Scan for the cell matching the given text and deliver its [X, Y] coordinate at center. 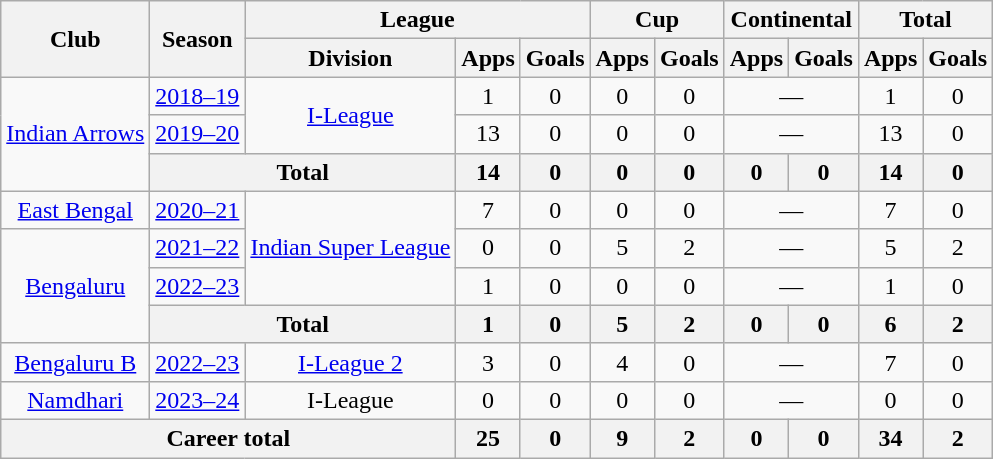
2018–19 [198, 96]
9 [622, 438]
2020–21 [198, 210]
East Bengal [76, 210]
Division [350, 58]
4 [622, 362]
6 [890, 324]
Bengaluru [76, 286]
2023–24 [198, 400]
League [418, 20]
Continental [791, 20]
2019–20 [198, 134]
I-League 2 [350, 362]
25 [488, 438]
Cup [657, 20]
3 [488, 362]
34 [890, 438]
Namdhari [76, 400]
Indian Super League [350, 248]
Indian Arrows [76, 134]
Career total [228, 438]
2021–22 [198, 248]
Bengaluru B [76, 362]
Season [198, 39]
Club [76, 39]
